For the text-containing cell, return its midpoint in [x, y] coordinate format. 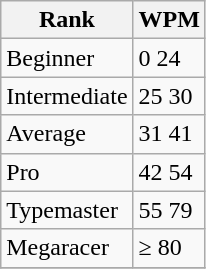
55 79 [169, 210]
Beginner [67, 58]
31 41 [169, 134]
25 30 [169, 96]
Megaracer [67, 248]
Rank [67, 20]
≥ 80 [169, 248]
Typemaster [67, 210]
Intermediate [67, 96]
WPM [169, 20]
Pro [67, 172]
Average [67, 134]
0 24 [169, 58]
42 54 [169, 172]
